Find where the given text appears and provide that cell's center as (X, Y) coordinate. 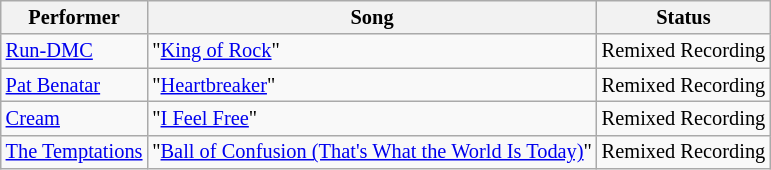
Cream (74, 118)
"Heartbreaker" (372, 85)
Song (372, 17)
"King of Rock" (372, 51)
Pat Benatar (74, 85)
The Temptations (74, 152)
Run-DMC (74, 51)
Status (684, 17)
"I Feel Free" (372, 118)
Performer (74, 17)
"Ball of Confusion (That's What the World Is Today)" (372, 152)
